Return the (X, Y) coordinate for the center point of the cell that contains the specified text.  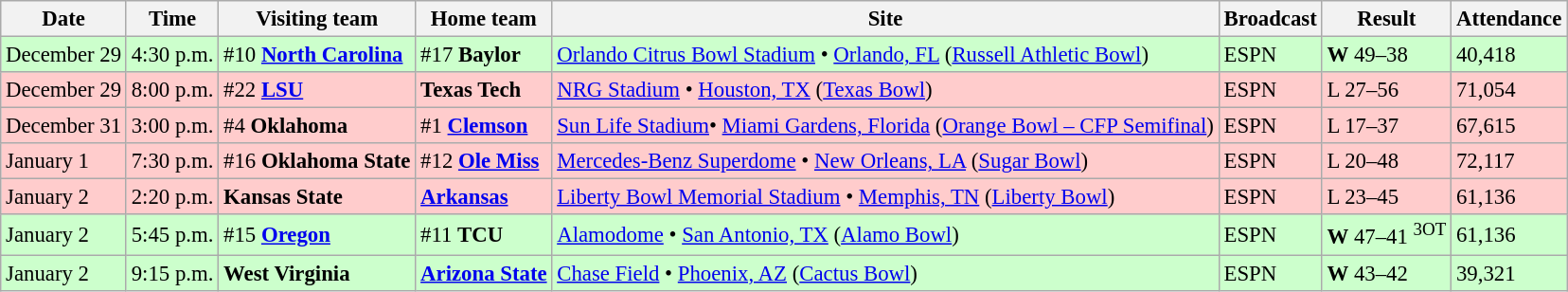
Sun Life Stadium• Miami Gardens, Florida (Orange Bowl – CFP Semifinal) (885, 126)
Time (172, 19)
L 17–37 (1386, 126)
Orlando Citrus Bowl Stadium • Orlando, FL (Russell Athletic Bowl) (885, 55)
Alamodome • San Antonio, TX (Alamo Bowl) (885, 234)
#17 Baylor (484, 55)
NRG Stadium • Houston, TX (Texas Bowl) (885, 90)
West Virginia (317, 273)
Texas Tech (484, 90)
W 43–42 (1386, 273)
9:15 p.m. (172, 273)
72,117 (1509, 161)
Attendance (1509, 19)
5:45 p.m. (172, 234)
4:30 p.m. (172, 55)
Arkansas (484, 197)
L 27–56 (1386, 90)
January 1 (64, 161)
Liberty Bowl Memorial Stadium • Memphis, TN (Liberty Bowl) (885, 197)
Date (64, 19)
Kansas State (317, 197)
Home team (484, 19)
Arizona State (484, 273)
W 47–41 3OT (1386, 234)
Site (885, 19)
Visiting team (317, 19)
#16 Oklahoma State (317, 161)
#22 LSU (317, 90)
L 23–45 (1386, 197)
#11 TCU (484, 234)
3:00 p.m. (172, 126)
#15 Oregon (317, 234)
L 20–48 (1386, 161)
#10 North Carolina (317, 55)
67,615 (1509, 126)
7:30 p.m. (172, 161)
39,321 (1509, 273)
Chase Field • Phoenix, AZ (Cactus Bowl) (885, 273)
Broadcast (1271, 19)
71,054 (1509, 90)
December 31 (64, 126)
Mercedes-Benz Superdome • New Orleans, LA (Sugar Bowl) (885, 161)
8:00 p.m. (172, 90)
#1 Clemson (484, 126)
#4 Oklahoma (317, 126)
#12 Ole Miss (484, 161)
2:20 p.m. (172, 197)
W 49–38 (1386, 55)
Result (1386, 19)
40,418 (1509, 55)
